Scan for the cell matching the given text and deliver its (X, Y) coordinate at center. 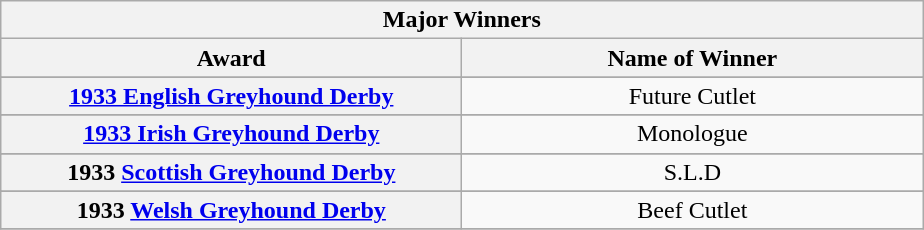
1933 Irish Greyhound Derby (232, 134)
1933 English Greyhound Derby (232, 96)
1933 Welsh Greyhound Derby (232, 210)
Monologue (692, 134)
Beef Cutlet (692, 210)
S.L.D (692, 172)
1933 Scottish Greyhound Derby (232, 172)
Future Cutlet (692, 96)
Name of Winner (692, 58)
Award (232, 58)
Major Winners (462, 20)
